Detect which cell encompasses the target text, then output its (x, y) center coordinate. 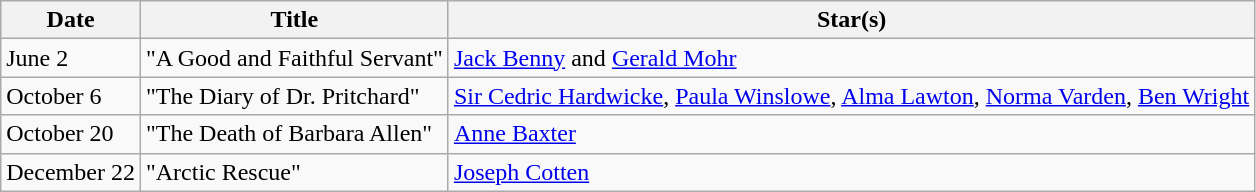
October 6 (71, 96)
Anne Baxter (851, 134)
June 2 (71, 58)
"Arctic Rescue" (294, 172)
December 22 (71, 172)
Sir Cedric Hardwicke, Paula Winslowe, Alma Lawton, Norma Varden, Ben Wright (851, 96)
"A Good and Faithful Servant" (294, 58)
Title (294, 20)
Joseph Cotten (851, 172)
"The Death of Barbara Allen" (294, 134)
October 20 (71, 134)
Date (71, 20)
Star(s) (851, 20)
Jack Benny and Gerald Mohr (851, 58)
"The Diary of Dr. Pritchard" (294, 96)
